Return the (X, Y) coordinate for the center point of the cell that contains the specified text.  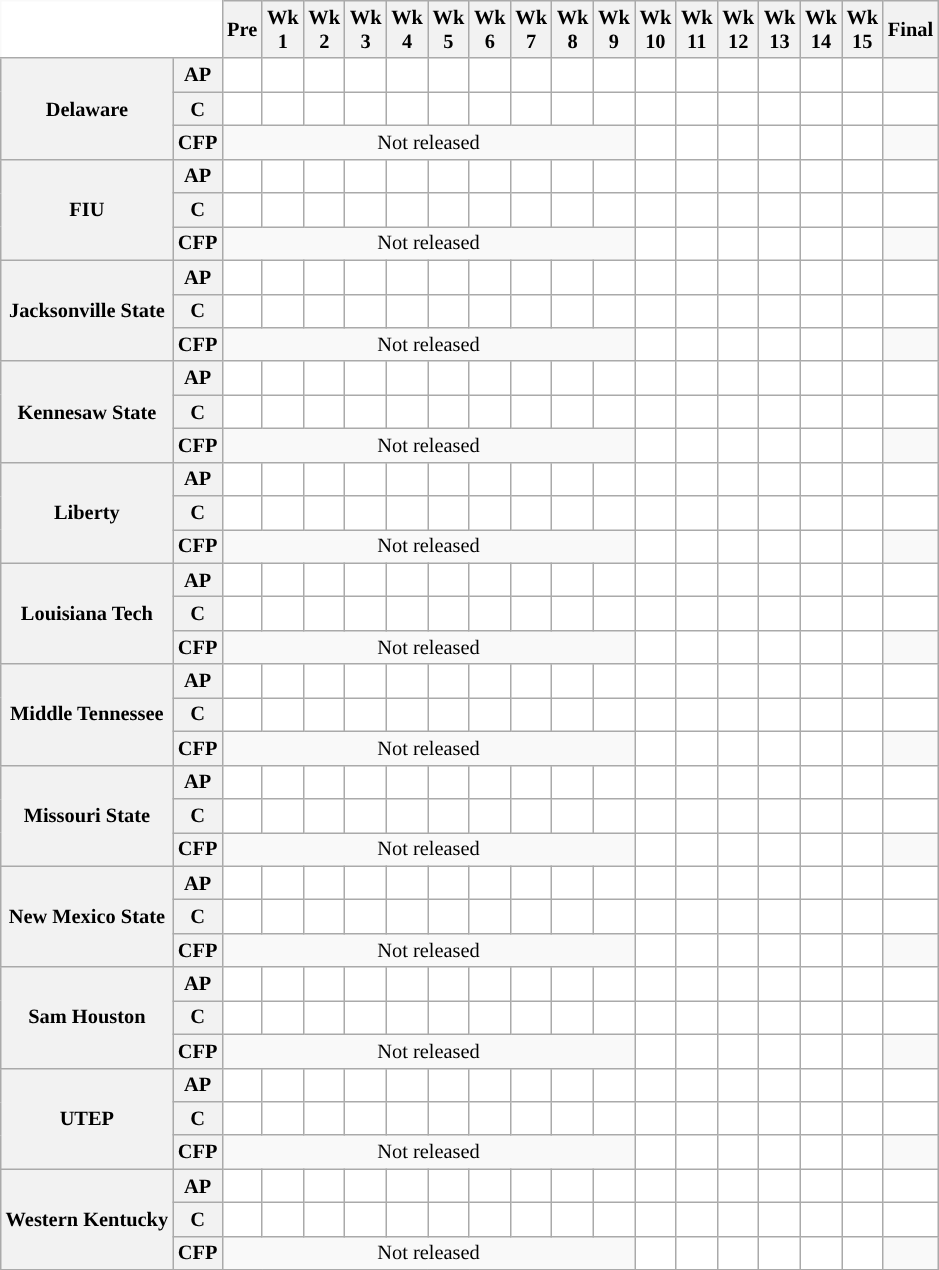
Wk3 (366, 29)
Wk13 (780, 29)
Sam Houston (87, 1018)
Louisiana Tech (87, 614)
Wk12 (738, 29)
Wk11 (696, 29)
Wk6 (490, 29)
Wk4 (406, 29)
Wk10 (656, 29)
FIU (87, 210)
Missouri State (87, 816)
Wk5 (448, 29)
Wk8 (572, 29)
Wk14 (820, 29)
Pre (242, 29)
Wk9 (614, 29)
Delaware (87, 108)
Middle Tennessee (87, 714)
Jacksonville State (87, 310)
Kennesaw State (87, 412)
UTEP (87, 1118)
Final (910, 29)
New Mexico State (87, 916)
Wk1 (282, 29)
Wk15 (862, 29)
Wk2 (324, 29)
Liberty (87, 512)
Wk7 (530, 29)
Western Kentucky (87, 1220)
